Provide the (x, y) coordinate of the cell's center where the given text is located.  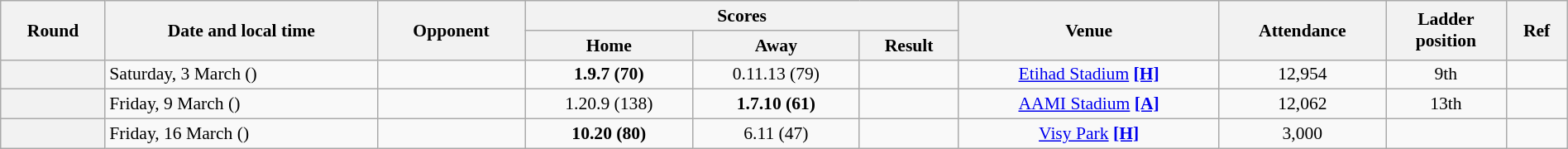
0.11.13 (79) (776, 74)
Friday, 16 March () (241, 134)
1.9.7 (70) (609, 74)
12,062 (1303, 104)
3,000 (1303, 134)
Saturday, 3 March () (241, 74)
Visy Park [H] (1088, 134)
Opponent (452, 30)
Attendance (1303, 30)
Result (909, 46)
Scores (742, 16)
1.7.10 (61) (776, 104)
1.20.9 (138) (609, 104)
13th (1446, 104)
Round (53, 30)
Home (609, 46)
Date and local time (241, 30)
9th (1446, 74)
Ladderposition (1446, 30)
Venue (1088, 30)
10.20 (80) (609, 134)
AAMI Stadium [A] (1088, 104)
6.11 (47) (776, 134)
Etihad Stadium [H] (1088, 74)
12,954 (1303, 74)
Away (776, 46)
Ref (1537, 30)
Friday, 9 March () (241, 104)
